From the cell containing the given text, extract its center point as (X, Y) coordinate. 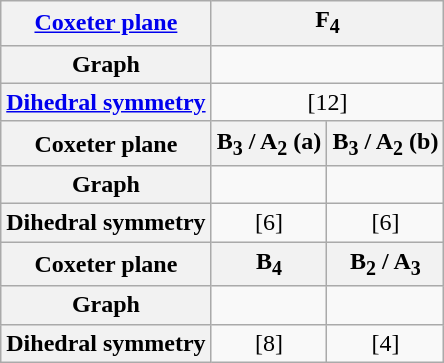
[4] (386, 343)
B3 / A2 (a) (269, 143)
F4 (328, 23)
[8] (269, 343)
B2 / A3 (386, 264)
B4 (269, 264)
[12] (328, 102)
B3 / A2 (b) (386, 143)
